Pinpoint the cell where the given text exists, returning its [x, y] midpoint coordinate. 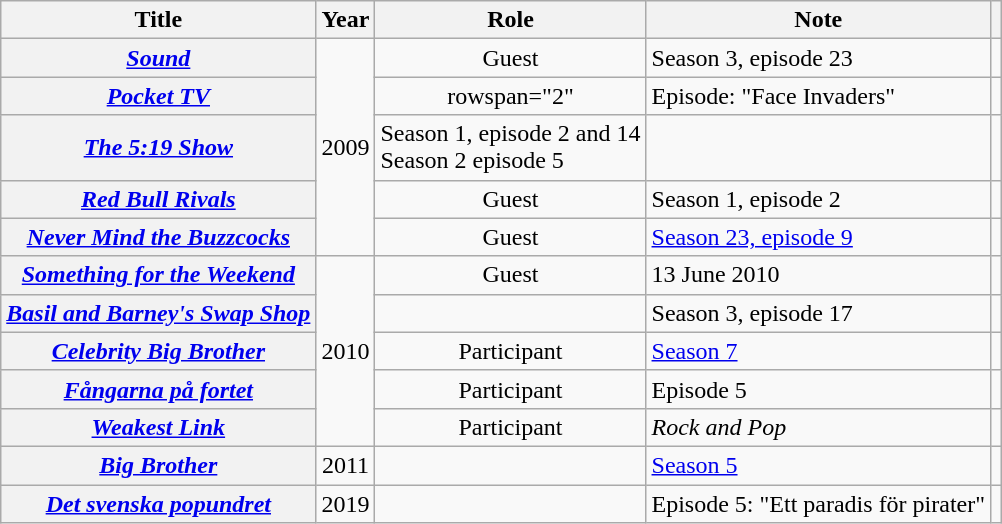
2009 [346, 148]
Season 1, episode 2 and 14Season 2 episode 5 [510, 148]
Sound [158, 58]
Rock and Pop [818, 427]
Det svenska popundret [158, 503]
Note [818, 20]
Basil and Barney's Swap Shop [158, 313]
rowspan="2" [510, 96]
Pocket TV [158, 96]
Episode 5: "Ett paradis för pirater" [818, 503]
Red Bull Rivals [158, 199]
Title [158, 20]
Episode: "Face Invaders" [818, 96]
Role [510, 20]
Episode 5 [818, 389]
13 June 2010 [818, 275]
Season 3, episode 23 [818, 58]
Weakest Link [158, 427]
Fångarna på fortet [158, 389]
Year [346, 20]
Big Brother [158, 465]
Season 3, episode 17 [818, 313]
2011 [346, 465]
The 5:19 Show [158, 148]
Something for the Weekend [158, 275]
Never Mind the Buzzcocks [158, 237]
Season 23, episode 9 [818, 237]
Season 1, episode 2 [818, 199]
Celebrity Big Brother [158, 351]
2010 [346, 351]
Season 5 [818, 465]
Season 7 [818, 351]
2019 [346, 503]
